Scan for the cell matching the given text and deliver its [x, y] coordinate at center. 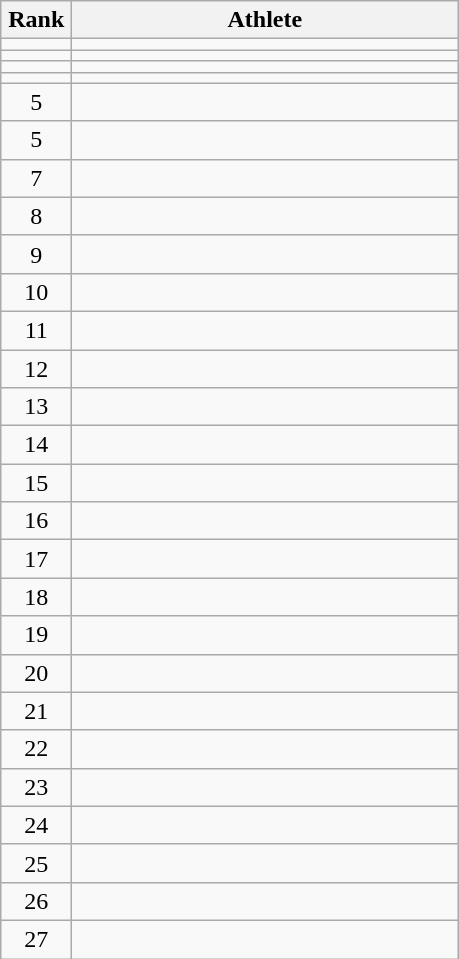
19 [36, 635]
15 [36, 483]
26 [36, 901]
14 [36, 445]
17 [36, 559]
16 [36, 521]
12 [36, 369]
24 [36, 825]
27 [36, 939]
10 [36, 292]
Rank [36, 20]
Athlete [265, 20]
11 [36, 330]
9 [36, 254]
18 [36, 597]
20 [36, 673]
25 [36, 863]
22 [36, 749]
7 [36, 178]
13 [36, 407]
23 [36, 787]
21 [36, 711]
8 [36, 216]
